From the cell containing the given text, extract its center point as [x, y] coordinate. 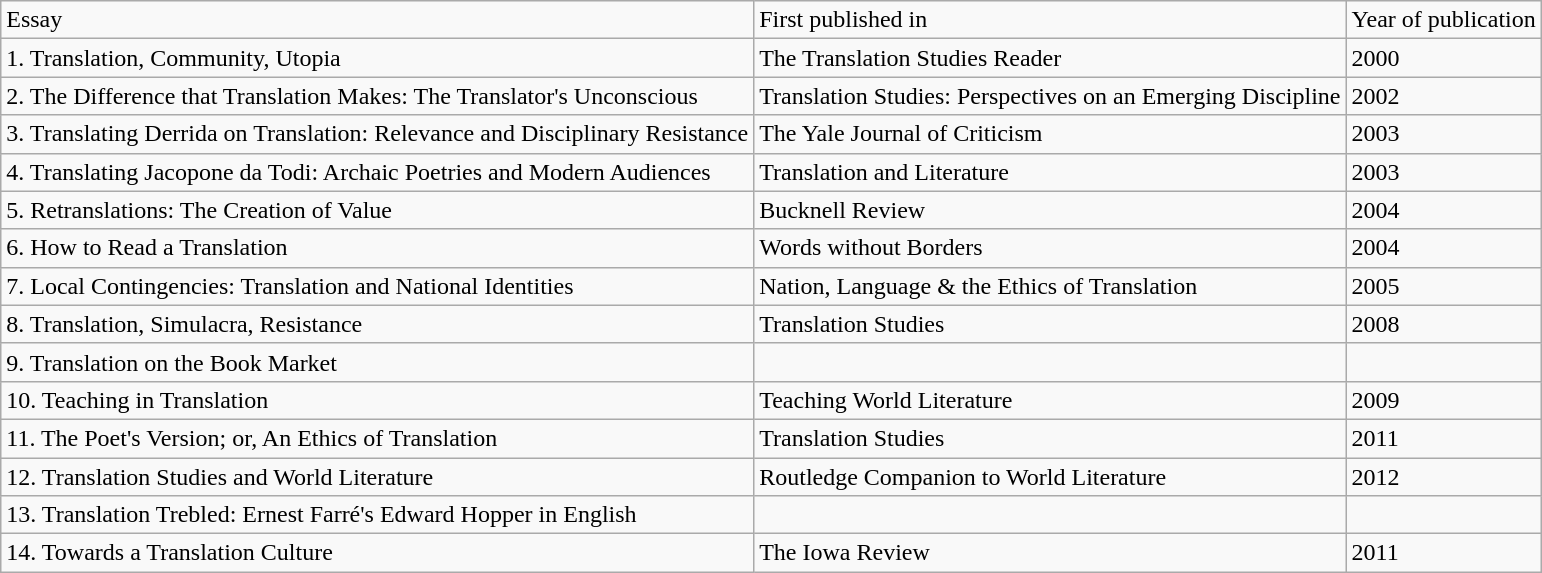
The Yale Journal of Criticism [1050, 134]
The Translation Studies Reader [1050, 58]
11. The Poet's Version; or, An Ethics of Translation [378, 438]
Essay [378, 20]
Routledge Companion to World Literature [1050, 477]
4. Translating Jacopone da Todi: Archaic Poetries and Modern Audiences [378, 172]
7. Local Contingencies: Translation and National Identities [378, 286]
2. The Difference that Translation Makes: The Translator's Unconscious [378, 96]
2009 [1444, 400]
Year of publication [1444, 20]
2000 [1444, 58]
9. Translation on the Book Market [378, 362]
2012 [1444, 477]
5. Retranslations: The Creation of Value [378, 210]
10. Teaching in Translation [378, 400]
Nation, Language & the Ethics of Translation [1050, 286]
6. How to Read a Translation [378, 248]
Translation and Literature [1050, 172]
14. Towards a Translation Culture [378, 553]
12. Translation Studies and World Literature [378, 477]
13. Translation Trebled: Ernest Farré's Edward Hopper in English [378, 515]
First published in [1050, 20]
1. Translation, Community, Utopia [378, 58]
Words without Borders [1050, 248]
2008 [1444, 324]
The Iowa Review [1050, 553]
3. Translating Derrida on Translation: Relevance and Disciplinary Resistance [378, 134]
Translation Studies: Perspectives on an Emerging Discipline [1050, 96]
Bucknell Review [1050, 210]
2005 [1444, 286]
8. Translation, Simulacra, Resistance [378, 324]
2002 [1444, 96]
Teaching World Literature [1050, 400]
